Output the (x, y) coordinate of the center of the cell containing the given text.  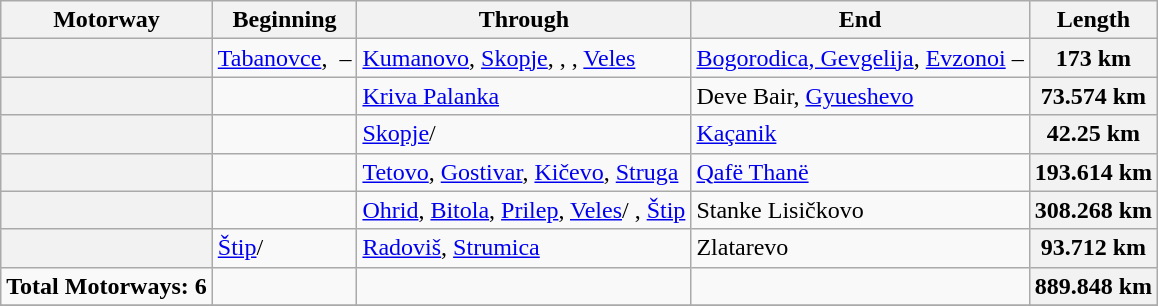
Tetovo, Gostivar, Kičevo, Struga (524, 172)
Through (524, 20)
Ohrid, Bitola, Prilep, Veles/ , Štip (524, 210)
Stanke Lisičkovo (860, 210)
Deve Bair, Gyueshevo (860, 96)
Tabanovce, – (284, 58)
Radoviš, Strumica (524, 248)
Length (1093, 20)
Kumanovo, Skopje, , , Veles (524, 58)
Beginning (284, 20)
42.25 km (1093, 134)
Qafë Thanë (860, 172)
Zlatarevo (860, 248)
Total Motorways: 6 (107, 286)
Kaçanik (860, 134)
Bogorodica, Gevgelija, Evzonoi – (860, 58)
889.848 km (1093, 286)
End (860, 20)
173 km (1093, 58)
193.614 km (1093, 172)
Motorway (107, 20)
Skopje/ (524, 134)
73.574 km (1093, 96)
308.268 km (1093, 210)
Štip/ (284, 248)
93.712 km (1093, 248)
Kriva Palanka (524, 96)
